Return [X, Y] of the center of cell containing provided text 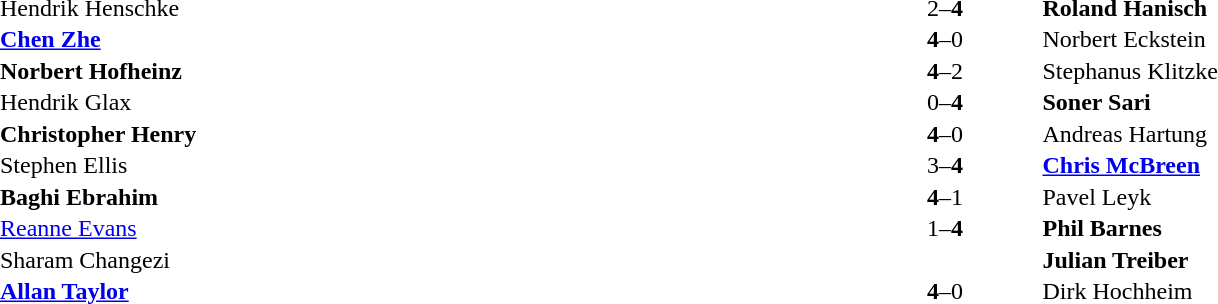
4–1 [944, 197]
4–2 [944, 71]
3–4 [944, 165]
0–4 [944, 103]
1–4 [944, 229]
